Scan for the cell matching the given text and deliver its (X, Y) coordinate at center. 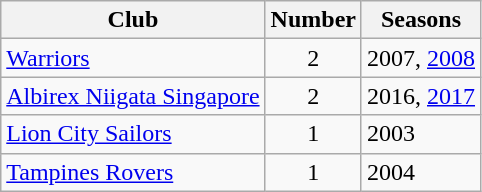
Lion City Sailors (133, 134)
Tampines Rovers (133, 172)
Seasons (420, 20)
2007, 2008 (420, 58)
2003 (420, 134)
2016, 2017 (420, 96)
Club (133, 20)
Albirex Niigata Singapore (133, 96)
Number (313, 20)
2004 (420, 172)
Warriors (133, 58)
